Capture the cell that displays the provided text and extract its [X, Y] central coordinate. 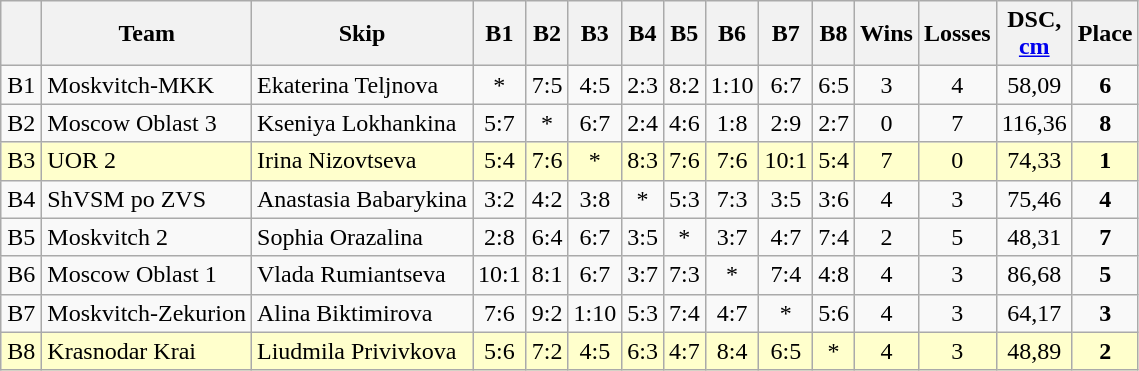
8:1 [547, 275]
Moscow Oblast 1 [147, 275]
2:7 [834, 123]
Krasnodar Krai [147, 351]
4:8 [834, 275]
Place [1105, 34]
Moscow Oblast 3 [147, 123]
Ekaterina Teljnova [362, 85]
8 [1105, 123]
64,17 [1034, 313]
UOR 2 [147, 161]
2:8 [499, 237]
6:4 [547, 237]
DSC, cm [1034, 34]
1:8 [732, 123]
Moskvitch 2 [147, 237]
7:2 [547, 351]
3:2 [499, 199]
3:8 [595, 199]
48,31 [1034, 237]
4:6 [684, 123]
2:4 [643, 123]
9:2 [547, 313]
5:7 [499, 123]
Losses [957, 34]
86,68 [1034, 275]
4:2 [547, 199]
Skip [362, 34]
75,46 [1034, 199]
6:3 [643, 351]
ShVSM po ZVS [147, 199]
Anastasia Babarykina [362, 199]
Moskvitch-MKK [147, 85]
Alina Biktimirova [362, 313]
Moskvitch-Zekurion [147, 313]
Kseniya Lokhankina [362, 123]
8:2 [684, 85]
8:4 [732, 351]
116,36 [1034, 123]
48,89 [1034, 351]
2:3 [643, 85]
3:6 [834, 199]
8:3 [643, 161]
Sophia Orazalina [362, 237]
6 [1105, 85]
58,09 [1034, 85]
Vlada Rumiantseva [362, 275]
Wins [886, 34]
1 [1105, 161]
2:9 [786, 123]
Irina Nizovtseva [362, 161]
7:5 [547, 85]
74,33 [1034, 161]
Liudmila Privivkova [362, 351]
Team [147, 34]
